Pinpoint the cell where the given text exists, returning its (x, y) midpoint coordinate. 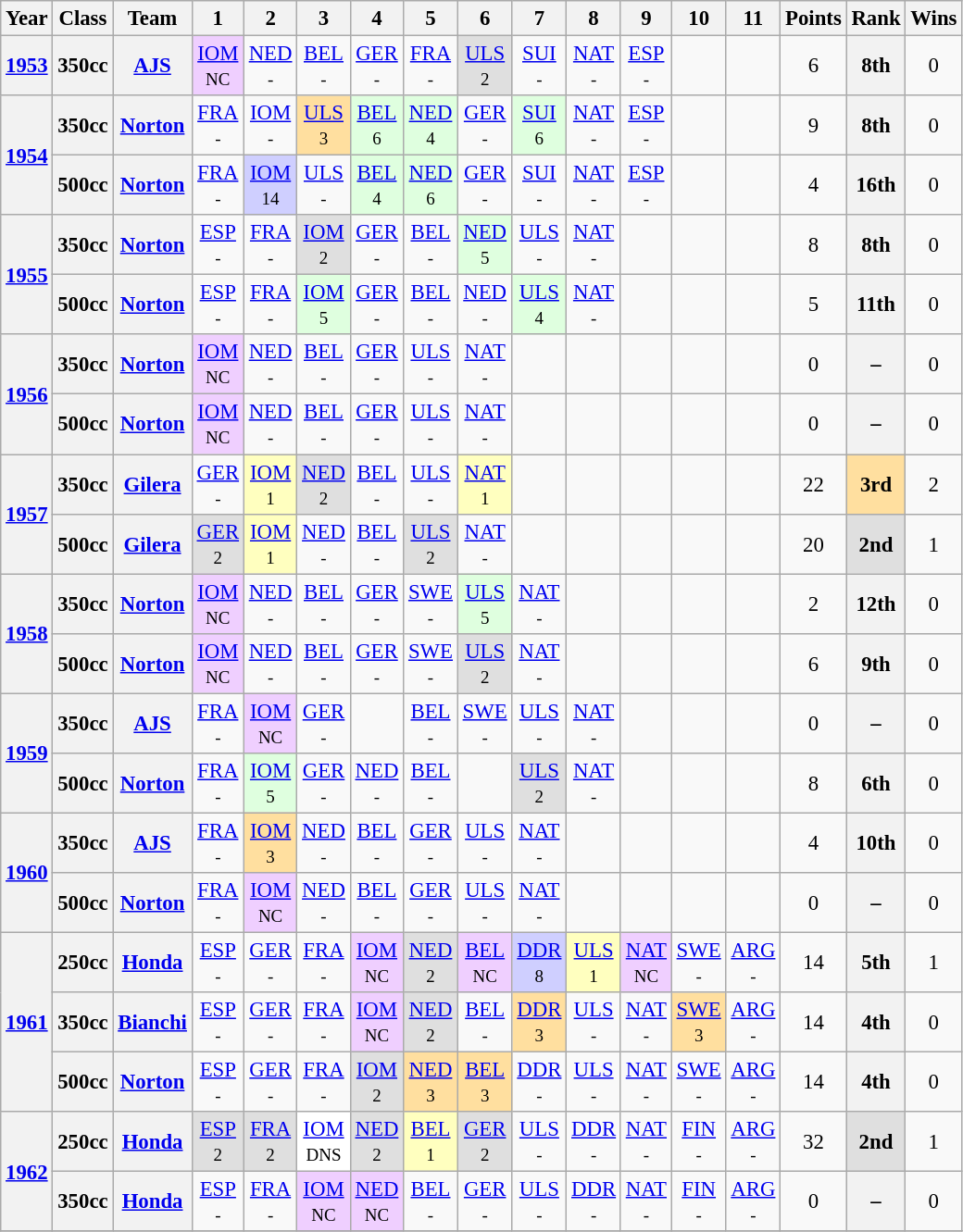
1958 (27, 633)
ULS5 (485, 604)
IOM14 (270, 185)
Year (27, 19)
1953 (27, 67)
10 (698, 19)
NED4 (431, 126)
SWE3 (698, 1022)
Points (813, 19)
NATNC (646, 963)
Rank (876, 19)
Class (83, 19)
BEL6 (376, 126)
20 (813, 544)
1954 (27, 156)
DDR3 (539, 1022)
BEL4 (376, 185)
Team (152, 19)
BEL1 (431, 1142)
DDR8 (539, 963)
NEDNC (376, 1201)
3rd (876, 485)
5th (876, 963)
11 (754, 19)
ULS3 (324, 126)
22 (813, 485)
IOM3 (270, 842)
ULS4 (539, 305)
11th (876, 305)
FRA2 (270, 1142)
Bianchi (152, 1022)
3 (324, 19)
1957 (27, 515)
BEL3 (485, 1083)
ULS1 (594, 963)
ESP2 (218, 1142)
Wins (933, 19)
12th (876, 604)
16th (876, 185)
1956 (27, 394)
IOMDNS (324, 1142)
7 (539, 19)
1961 (27, 1022)
NED5 (485, 244)
6th (876, 783)
NED3 (431, 1083)
1960 (27, 872)
NED6 (431, 185)
1955 (27, 274)
NAT1 (485, 485)
BELNC (485, 963)
IOM- (270, 126)
32 (813, 1142)
9th (876, 663)
10th (876, 842)
1959 (27, 753)
SUI6 (539, 126)
1962 (27, 1172)
